Search for the cell housing the specified text and yield its (x, y) center coordinate. 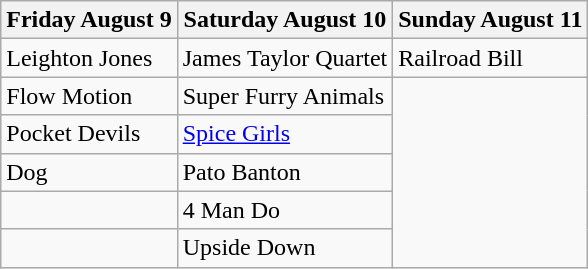
Saturday August 10 (285, 20)
Sunday August 11 (490, 20)
Spice Girls (285, 134)
Flow Motion (89, 96)
4 Man Do (285, 210)
Railroad Bill (490, 58)
Pato Banton (285, 172)
Dog (89, 172)
Pocket Devils (89, 134)
James Taylor Quartet (285, 58)
Leighton Jones (89, 58)
Super Furry Animals (285, 96)
Upside Down (285, 248)
Friday August 9 (89, 20)
